Search for the cell housing the specified text and yield its (x, y) center coordinate. 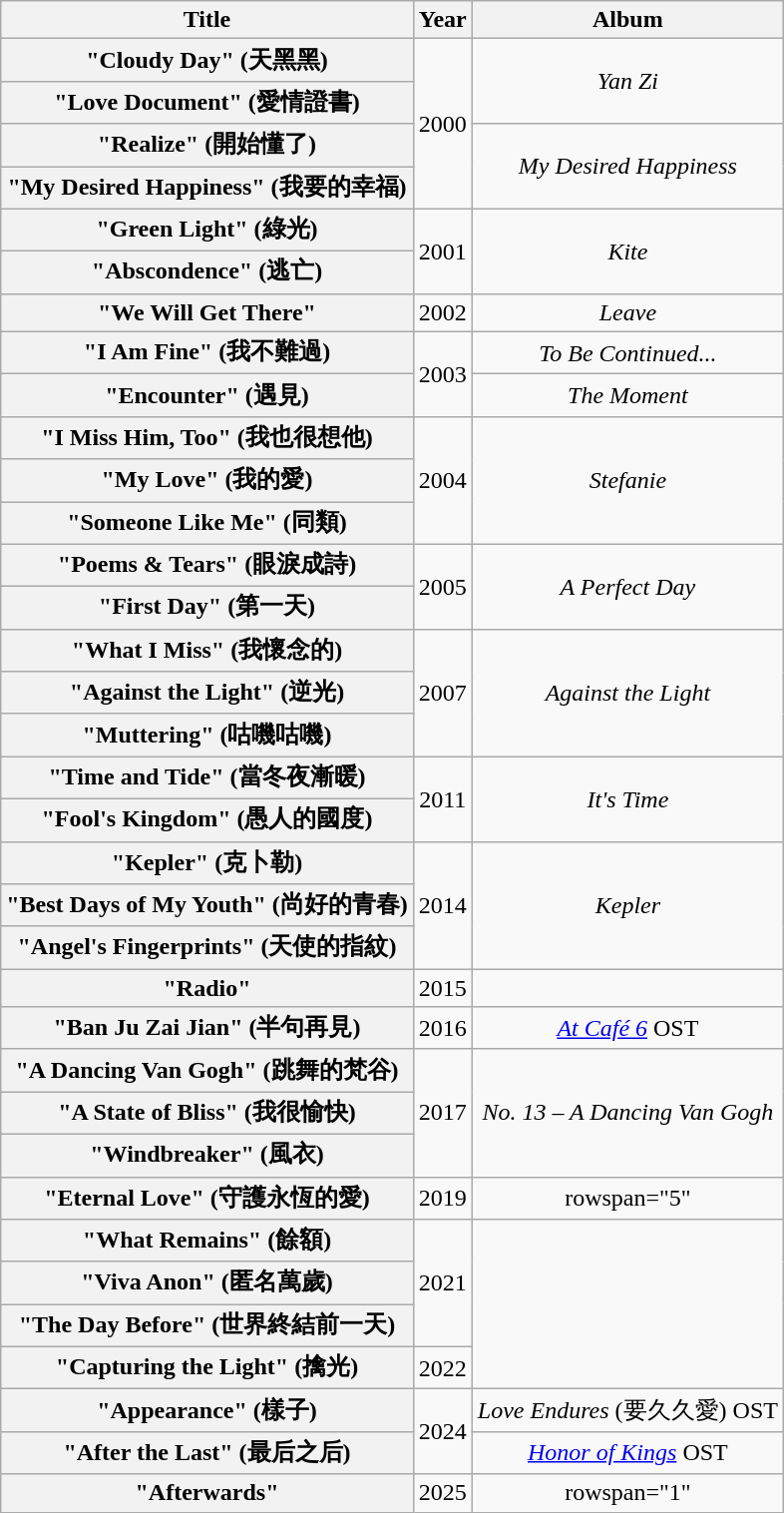
"Green Light" (綠光) (207, 230)
"Love Document" (愛情證書) (207, 102)
"We Will Get There" (207, 312)
2002 (443, 312)
Honor of Kings OST (627, 1453)
2000 (443, 124)
"Viva Anon" (匿名萬歲) (207, 1283)
Yan Zi (627, 82)
"Capturing the Light" (擒光) (207, 1367)
2014 (443, 905)
2016 (443, 1028)
Love Endures (要久久愛) OST (627, 1411)
"Angel's Fingerprints" (天使的指紋) (207, 948)
"Abscondence" (逃亡) (207, 273)
"Against the Light" (逆光) (207, 693)
"I Miss Him, Too" (我也很想他) (207, 437)
"Best Days of My Youth" (尚好的青春) (207, 906)
To Be Continued... (627, 353)
"Muttering" (咕嘰咕嘰) (207, 735)
2019 (443, 1198)
2011 (443, 798)
"My Love" (我的愛) (207, 481)
Kite (627, 252)
"Appearance" (樣子) (207, 1411)
2022 (443, 1367)
The Moment (627, 395)
Leave (627, 312)
"A Dancing Van Gogh" (跳舞的梵谷) (207, 1070)
Title (207, 20)
"I Am Fine" (我不難過) (207, 353)
2024 (443, 1431)
"The Day Before" (世界終結前一天) (207, 1325)
"Realize" (開始懂了) (207, 146)
"A State of Bliss" (我很愉快) (207, 1114)
2005 (443, 587)
2021 (443, 1283)
At Café 6 OST (627, 1028)
"Afterwards" (207, 1493)
"What I Miss" (我懷念的) (207, 651)
Album (627, 20)
"Eternal Love" (守護永恆的愛) (207, 1198)
2007 (443, 693)
Against the Light (627, 693)
"Radio" (207, 988)
2003 (443, 373)
"Encounter" (遇見) (207, 395)
rowspan="5" (627, 1198)
"Windbreaker" (風衣) (207, 1156)
2025 (443, 1493)
"Time and Tide" (當冬夜漸暖) (207, 778)
"Ban Ju Zai Jian" (半句再見) (207, 1028)
"My Desired Happiness" (我要的幸福) (207, 188)
Year (443, 20)
No. 13 – A Dancing Van Gogh (627, 1113)
2015 (443, 988)
My Desired Happiness (627, 166)
"Cloudy Day" (天黑黑) (207, 60)
"First Day" (第一天) (207, 609)
It's Time (627, 798)
2017 (443, 1113)
A Perfect Day (627, 587)
"Poems & Tears" (眼淚成詩) (207, 565)
Stefanie (627, 480)
rowspan="1" (627, 1493)
"Kepler" (克卜勒) (207, 862)
Kepler (627, 905)
"After the Last" (最后之后) (207, 1453)
2004 (443, 480)
2001 (443, 252)
"Fool's Kingdom" (愚人的國度) (207, 820)
"Someone Like Me" (同類) (207, 523)
"What Remains" (餘額) (207, 1242)
